Return (X, Y) of the center of cell containing provided text 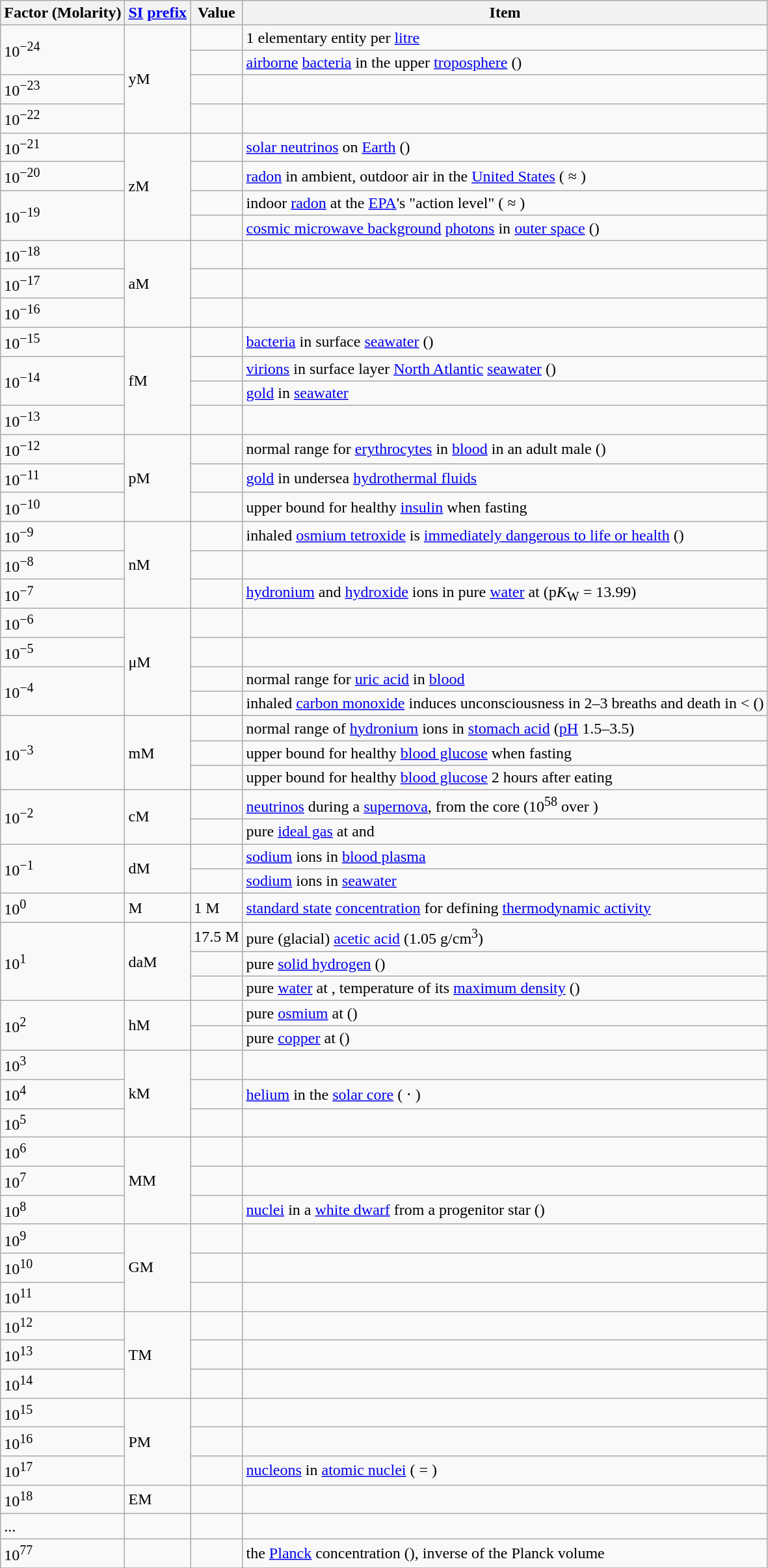
10−7 (62, 594)
indoor radon at the EPA's "action level" ( ≈ ) (505, 203)
nM (157, 565)
M (157, 908)
inhaled carbon monoxide induces unconsciousness in 2–3 breaths and death in < () (505, 704)
PM (157, 1442)
... (62, 1526)
dM (157, 869)
1 M (217, 908)
107 (62, 1181)
1 elementary entity per litre (505, 38)
10−11 (62, 479)
100 (62, 908)
mM (157, 753)
virions in surface layer North Atlantic seawater () (505, 369)
10−5 (62, 652)
1015 (62, 1413)
10−4 (62, 691)
nucleons in atomic nuclei ( = ) (505, 1471)
1014 (62, 1384)
TM (157, 1355)
10−19 (62, 215)
pure solid hydrogen () (505, 964)
solar neutrinos on Earth () (505, 147)
10−18 (62, 255)
sodium ions in seawater (505, 881)
10−15 (62, 342)
zM (157, 186)
pure osmium at () (505, 1013)
pM (157, 478)
10−1 (62, 869)
pure (glacial) acetic acid (1.05 g/cm3) (505, 937)
hM (157, 1026)
1011 (62, 1297)
μM (157, 662)
1017 (62, 1471)
cM (157, 817)
hydronium and hydroxide ions in pure water at (pKW = 13.99) (505, 594)
gold in seawater (505, 393)
1013 (62, 1355)
10−8 (62, 565)
the Planck concentration (), inverse of the Planck volume (505, 1553)
radon in ambient, outdoor air in the United States ( ≈ ) (505, 177)
1010 (62, 1268)
103 (62, 1065)
helium in the solar core ( ⋅ ) (505, 1094)
10−2 (62, 817)
10−3 (62, 753)
10−21 (62, 147)
10−16 (62, 312)
108 (62, 1210)
106 (62, 1152)
pure copper at () (505, 1038)
10−12 (62, 449)
Factor (Molarity) (62, 13)
kM (157, 1094)
10−9 (62, 536)
upper bound for healthy blood glucose 2 hours after eating (505, 778)
aM (157, 284)
neutrinos during a supernova, from the core (1058 over ) (505, 805)
10−6 (62, 623)
yM (157, 79)
upper bound for healthy blood glucose when fasting (505, 753)
daM (157, 961)
normal range of hydronium ions in stomach acid (pH 1.5–3.5) (505, 728)
bacteria in surface seawater () (505, 342)
1016 (62, 1441)
Item (505, 13)
inhaled osmium tetroxide is immediately dangerous to life or health () (505, 536)
pure ideal gas at and (505, 831)
104 (62, 1094)
sodium ions in blood plasma (505, 857)
MM (157, 1181)
17.5 M (217, 937)
gold in undersea hydrothermal fluids (505, 479)
fM (157, 381)
airborne bacteria in the upper troposphere () (505, 62)
normal range for erythrocytes in blood in an adult male () (505, 449)
10−23 (62, 90)
nuclei in a white dwarf from a progenitor star () (505, 1210)
pure water at , temperature of its maximum density () (505, 989)
10−20 (62, 177)
standard state concentration for defining thermodynamic activity (505, 908)
1018 (62, 1500)
10−10 (62, 507)
cosmic microwave background photons in outer space () (505, 228)
EM (157, 1500)
10−17 (62, 284)
Value (217, 13)
1077 (62, 1553)
102 (62, 1026)
105 (62, 1123)
10−24 (62, 50)
1012 (62, 1325)
109 (62, 1238)
10−22 (62, 118)
101 (62, 961)
10−14 (62, 381)
upper bound for healthy insulin when fasting (505, 507)
10−13 (62, 420)
normal range for uric acid in blood (505, 679)
GM (157, 1268)
SI prefix (157, 13)
